Output the (X, Y) coordinate of the center of the cell containing the given text.  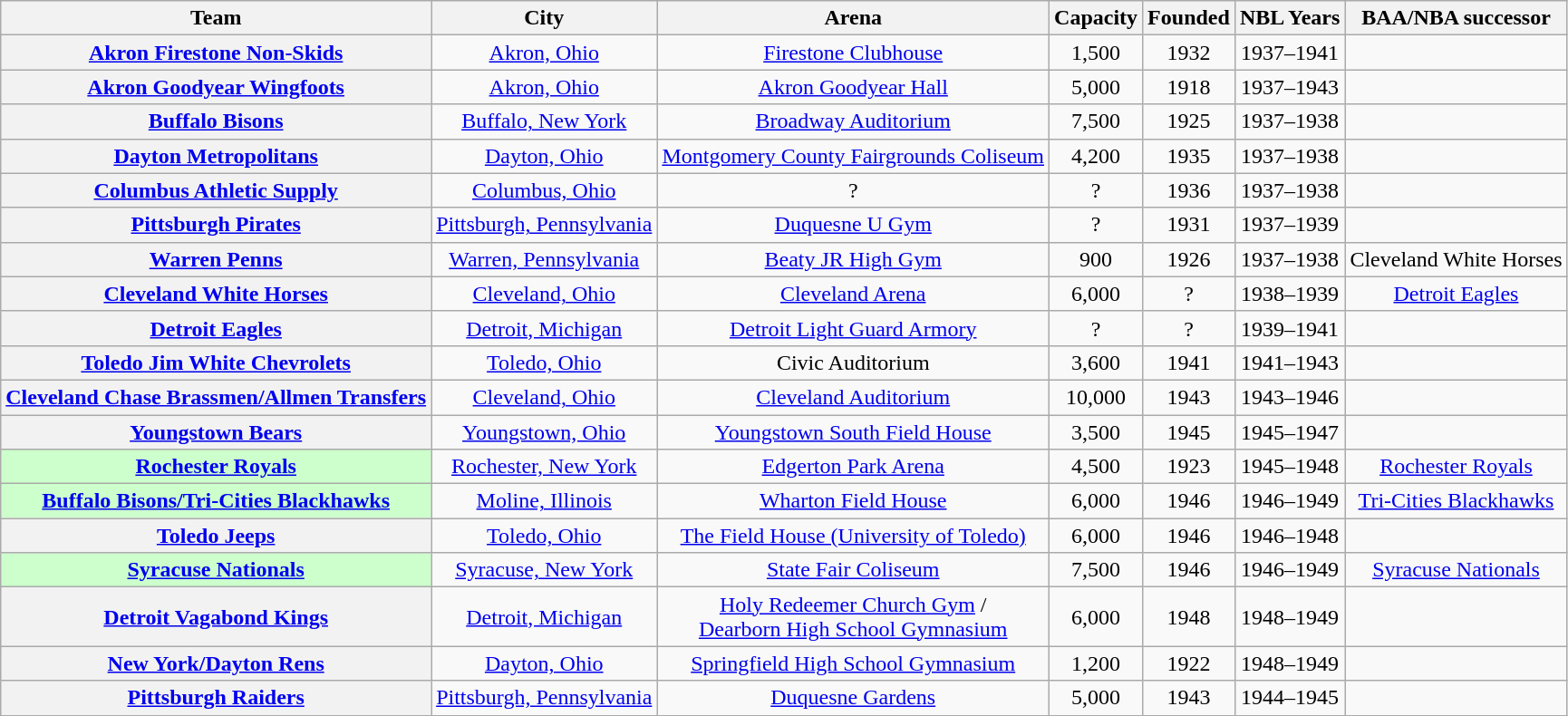
Team (216, 18)
Arena (854, 18)
City (544, 18)
1937–1943 (1290, 87)
Duquesne Gardens (854, 698)
Holy Redeemer Church Gym /Dearborn High School Gymnasium (854, 616)
1945–1948 (1290, 467)
4,500 (1097, 467)
Tri-Cities Blackhawks (1456, 501)
1923 (1189, 467)
Founded (1189, 18)
Warren, Pennsylvania (544, 259)
1941 (1189, 363)
1941–1943 (1290, 363)
1936 (1189, 190)
Warren Penns (216, 259)
Capacity (1097, 18)
Wharton Field House (854, 501)
Cleveland Chase Brassmen/Allmen Transfers (216, 397)
Pittsburgh Raiders (216, 698)
Buffalo Bisons/Tri-Cities Blackhawks (216, 501)
1925 (1189, 121)
Akron Goodyear Wingfoots (216, 87)
1944–1945 (1290, 698)
1945 (1189, 432)
1932 (1189, 53)
1938–1939 (1290, 294)
Toledo Jeeps (216, 536)
900 (1097, 259)
Rochester, New York (544, 467)
Cleveland Auditorium (854, 397)
Edgerton Park Arena (854, 467)
10,000 (1097, 397)
Youngstown Bears (216, 432)
Buffalo Bisons (216, 121)
1918 (1189, 87)
1931 (1189, 225)
Pittsburgh Pirates (216, 225)
1937–1939 (1290, 225)
The Field House (University of Toledo) (854, 536)
1926 (1189, 259)
Civic Auditorium (854, 363)
Cleveland Arena (854, 294)
4,200 (1097, 156)
New York/Dayton Rens (216, 663)
Firestone Clubhouse (854, 53)
State Fair Coliseum (854, 570)
Dayton Metropolitans (216, 156)
Columbus Athletic Supply (216, 190)
1,200 (1097, 663)
Montgomery County Fairgrounds Coliseum (854, 156)
Toledo Jim White Chevrolets (216, 363)
3,500 (1097, 432)
1945–1947 (1290, 432)
Moline, Illinois (544, 501)
Buffalo, New York (544, 121)
BAA/NBA successor (1456, 18)
1939–1941 (1290, 328)
Youngstown, Ohio (544, 432)
1,500 (1097, 53)
Duquesne U Gym (854, 225)
Beaty JR High Gym (854, 259)
1948 (1189, 616)
Broadway Auditorium (854, 121)
1937–1941 (1290, 53)
Springfield High School Gymnasium (854, 663)
Columbus, Ohio (544, 190)
Akron Firestone Non-Skids (216, 53)
Detroit Vagabond Kings (216, 616)
Syracuse, New York (544, 570)
1935 (1189, 156)
3,600 (1097, 363)
Akron Goodyear Hall (854, 87)
1922 (1189, 663)
1943–1946 (1290, 397)
Detroit Light Guard Armory (854, 328)
NBL Years (1290, 18)
Youngstown South Field House (854, 432)
1946–1948 (1290, 536)
